Search for the cell housing the specified text and yield its (X, Y) center coordinate. 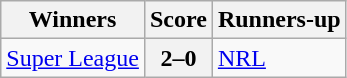
2–0 (178, 58)
Winners (73, 20)
Runners-up (279, 20)
Super League (73, 58)
NRL (279, 58)
Score (178, 20)
